Locate the cell with the specified text and output its [X, Y] center coordinate. 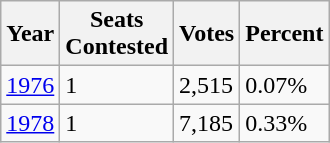
SeatsContested [117, 34]
Percent [284, 34]
2,515 [207, 85]
Votes [207, 34]
0.07% [284, 85]
Year [30, 34]
1976 [30, 85]
0.33% [284, 123]
7,185 [207, 123]
1978 [30, 123]
